From the cell containing the given text, extract its center point as [x, y] coordinate. 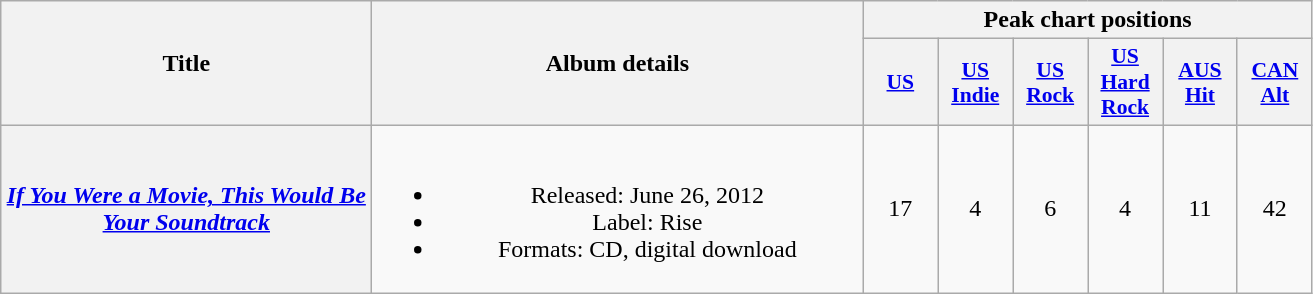
42 [1274, 208]
US [900, 82]
Released: June 26, 2012Label: RiseFormats: CD, digital download [618, 208]
Peak chart positions [1088, 20]
CANAlt [1274, 82]
Title [186, 64]
17 [900, 208]
US Hard Rock [1126, 82]
AUSHit [1200, 82]
US Rock [1050, 82]
If You Were a Movie, This Would Be Your Soundtrack [186, 208]
Album details [618, 64]
US Indie [976, 82]
6 [1050, 208]
11 [1200, 208]
